Return [x, y] of the center of cell containing provided text 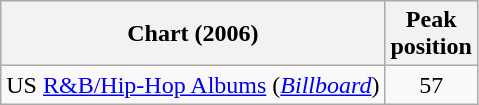
Chart (2006) [193, 34]
US R&B/Hip-Hop Albums (Billboard) [193, 85]
57 [431, 85]
Peakposition [431, 34]
